Output the (x, y) coordinate of the center of the cell containing the given text.  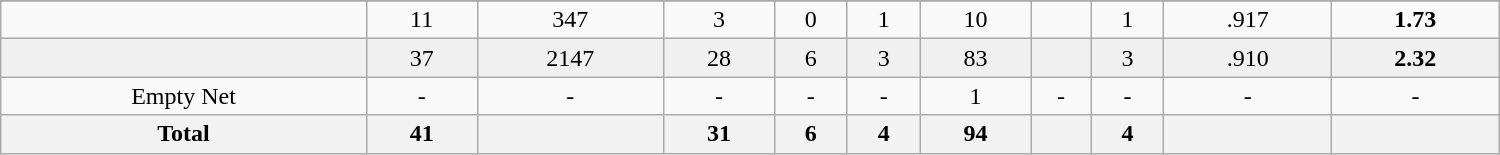
41 (422, 134)
83 (976, 58)
0 (810, 20)
347 (570, 20)
.917 (1248, 20)
.910 (1248, 58)
37 (422, 58)
Empty Net (184, 96)
28 (720, 58)
2.32 (1416, 58)
10 (976, 20)
1.73 (1416, 20)
2147 (570, 58)
11 (422, 20)
Total (184, 134)
94 (976, 134)
31 (720, 134)
